Search for the cell housing the specified text and yield its (x, y) center coordinate. 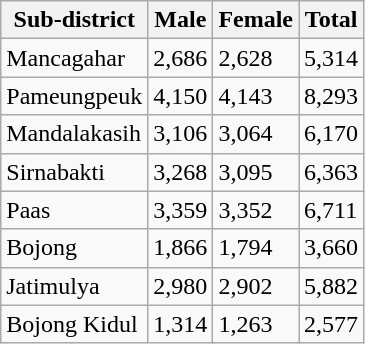
1,314 (180, 324)
Female (256, 20)
4,150 (180, 96)
3,095 (256, 172)
2,577 (332, 324)
6,711 (332, 210)
Bojong Kidul (74, 324)
8,293 (332, 96)
Male (180, 20)
3,268 (180, 172)
Mancagahar (74, 58)
5,882 (332, 286)
6,363 (332, 172)
Total (332, 20)
Paas (74, 210)
Mandalakasih (74, 134)
Sub-district (74, 20)
4,143 (256, 96)
2,628 (256, 58)
3,352 (256, 210)
1,794 (256, 248)
6,170 (332, 134)
2,902 (256, 286)
Pameungpeuk (74, 96)
3,660 (332, 248)
1,263 (256, 324)
5,314 (332, 58)
Jatimulya (74, 286)
3,359 (180, 210)
2,686 (180, 58)
3,106 (180, 134)
Bojong (74, 248)
3,064 (256, 134)
Sirnabakti (74, 172)
2,980 (180, 286)
1,866 (180, 248)
